Extract the [x, y] coordinate from the center of the cell holding the provided text.  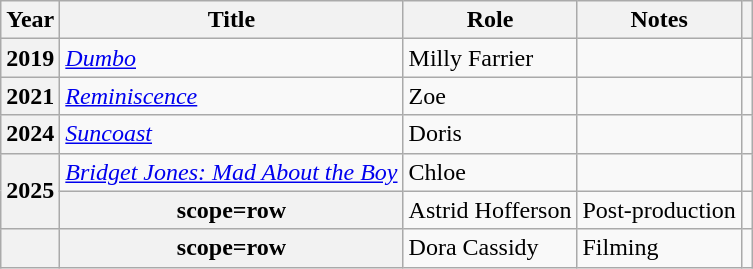
Title [232, 20]
Notes [659, 20]
Astrid Hofferson [490, 210]
Zoe [490, 96]
Milly Farrier [490, 58]
Bridget Jones: Mad About the Boy [232, 172]
Chloe [490, 172]
Suncoast [232, 134]
Dumbo [232, 58]
Role [490, 20]
Post-production [659, 210]
2024 [30, 134]
Year [30, 20]
2019 [30, 58]
2021 [30, 96]
Filming [659, 248]
Reminiscence [232, 96]
Dora Cassidy [490, 248]
Doris [490, 134]
2025 [30, 191]
